Scan for the cell matching the given text and deliver its [X, Y] coordinate at center. 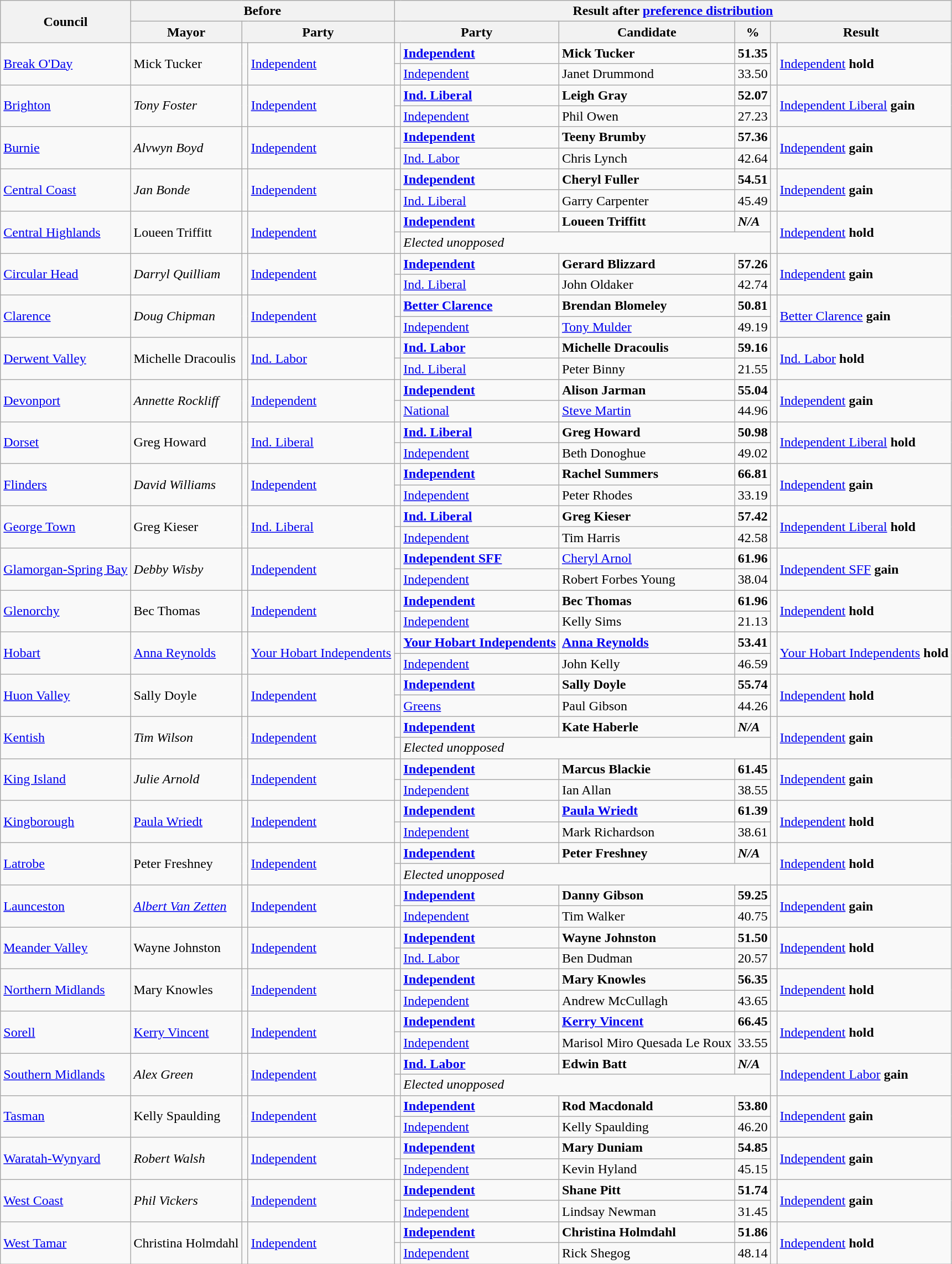
51.74 [752, 1190]
Kingborough [65, 821]
Cheryl Arnol [647, 558]
Mayor [186, 32]
Northern Midlands [65, 990]
Peter Rhodes [647, 495]
Andrew McCullagh [647, 1001]
Glenorchy [65, 611]
Burnie [65, 148]
Annette Rockliff [186, 400]
43.65 [752, 1001]
Greens [480, 706]
Peter Binny [647, 369]
Ben Dudman [647, 959]
Latrobe [65, 864]
Council [65, 22]
Mark Richardson [647, 832]
Tasman [65, 1116]
Tim Harris [647, 537]
42.64 [752, 158]
Debby Wisby [186, 569]
Glamorgan-Spring Bay [65, 569]
Tim Walker [647, 916]
Flinders [65, 485]
48.14 [752, 1253]
49.02 [752, 453]
Tim Wilson [186, 737]
Steve Martin [647, 411]
Derwent Valley [65, 358]
Southern Midlands [65, 1074]
45.15 [752, 1169]
59.16 [752, 348]
West Coast [65, 1200]
42.74 [752, 285]
John Kelly [647, 664]
Independent Labor gain [864, 1074]
Marcus Blackie [647, 769]
Paul Gibson [647, 706]
Danny Gibson [647, 895]
38.04 [752, 579]
Cheryl Fuller [647, 179]
David Williams [186, 485]
Mary Duniam [647, 1148]
Alvwyn Boyd [186, 148]
20.57 [752, 959]
42.58 [752, 537]
46.20 [752, 1127]
56.35 [752, 980]
Result after preference distribution [673, 11]
Phil Vickers [186, 1200]
33.50 [752, 74]
Result [861, 32]
Ian Allan [647, 790]
Lindsay Newman [647, 1211]
Better Clarence [480, 306]
57.42 [752, 516]
Alison Jarman [647, 390]
Tony Foster [186, 106]
Independent SFF gain [864, 569]
Huon Valley [65, 695]
21.13 [752, 622]
Robert Walsh [186, 1158]
Ind. Labor hold [864, 358]
Break O'Day [65, 64]
Rod Macdonald [647, 1106]
Central Coast [65, 190]
Rick Shegog [647, 1253]
West Tamar [65, 1242]
59.25 [752, 895]
Janet Drummond [647, 74]
54.85 [752, 1148]
49.19 [752, 327]
Dorset [65, 443]
Central Highlands [65, 232]
27.23 [752, 116]
46.59 [752, 664]
Doug Chipman [186, 316]
Shane Pitt [647, 1190]
Better Clarence gain [864, 316]
Sorell [65, 1032]
55.74 [752, 685]
Beth Donoghue [647, 453]
National [480, 411]
Kevin Hyland [647, 1169]
Hobart [65, 653]
38.61 [752, 832]
33.19 [752, 495]
66.45 [752, 1022]
Julie Arnold [186, 779]
Kentish [65, 737]
George Town [65, 527]
Brendan Blomeley [647, 306]
Edwin Batt [647, 1064]
57.26 [752, 264]
44.26 [752, 706]
Launceston [65, 906]
50.98 [752, 432]
Albert Van Zetten [186, 906]
Kate Haberle [647, 727]
Kelly Sims [647, 622]
Independent Liberal gain [864, 106]
51.50 [752, 938]
Teeny Brumby [647, 137]
Rachel Summers [647, 474]
% [752, 32]
Marisol Miro Quesada Le Roux [647, 1043]
51.35 [752, 53]
53.80 [752, 1106]
Phil Owen [647, 116]
33.55 [752, 1043]
Waratah-Wynyard [65, 1158]
44.96 [752, 411]
Clarence [65, 316]
Gerard Blizzard [647, 264]
52.07 [752, 95]
Your Hobart Independents hold [864, 653]
50.81 [752, 306]
Meander Valley [65, 948]
Brighton [65, 106]
55.04 [752, 390]
61.39 [752, 811]
Circular Head [65, 274]
51.86 [752, 1232]
53.41 [752, 643]
Chris Lynch [647, 158]
57.36 [752, 137]
King Island [65, 779]
61.45 [752, 769]
40.75 [752, 916]
Garry Carpenter [647, 200]
45.49 [752, 200]
66.81 [752, 474]
54.51 [752, 179]
Jan Bonde [186, 190]
Before [262, 11]
21.55 [752, 369]
John Oldaker [647, 285]
Robert Forbes Young [647, 579]
Devonport [65, 400]
Tony Mulder [647, 327]
Alex Green [186, 1074]
38.55 [752, 790]
31.45 [752, 1211]
Leigh Gray [647, 95]
Candidate [647, 32]
Independent SFF [480, 558]
Darryl Quilliam [186, 274]
